Pinpoint the cell where the given text exists, returning its [X, Y] midpoint coordinate. 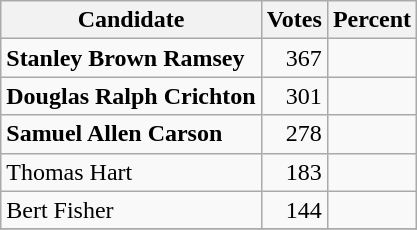
301 [294, 96]
144 [294, 210]
Douglas Ralph Crichton [131, 96]
Candidate [131, 20]
183 [294, 172]
367 [294, 58]
Samuel Allen Carson [131, 134]
Votes [294, 20]
Thomas Hart [131, 172]
Bert Fisher [131, 210]
Stanley Brown Ramsey [131, 58]
278 [294, 134]
Percent [372, 20]
